Pinpoint the cell where the given text exists, returning its (x, y) midpoint coordinate. 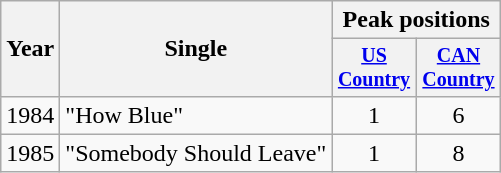
1984 (30, 115)
CAN Country (458, 68)
6 (458, 115)
1985 (30, 153)
Year (30, 49)
"How Blue" (196, 115)
US Country (374, 68)
8 (458, 153)
Single (196, 49)
Peak positions (416, 20)
"Somebody Should Leave" (196, 153)
